Search for the cell housing the specified text and yield its [x, y] center coordinate. 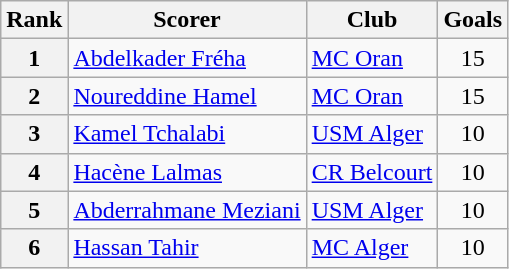
MC Alger [372, 248]
Kamel Tchalabi [187, 134]
Club [372, 20]
6 [34, 248]
Noureddine Hamel [187, 96]
3 [34, 134]
Scorer [187, 20]
Abdelkader Fréha [187, 58]
2 [34, 96]
Goals [473, 20]
CR Belcourt [372, 172]
1 [34, 58]
Abderrahmane Meziani [187, 210]
Hacène Lalmas [187, 172]
4 [34, 172]
Rank [34, 20]
5 [34, 210]
Hassan Tahir [187, 248]
